Identify which cell holds the provided text, then report its [x, y] central coordinate. 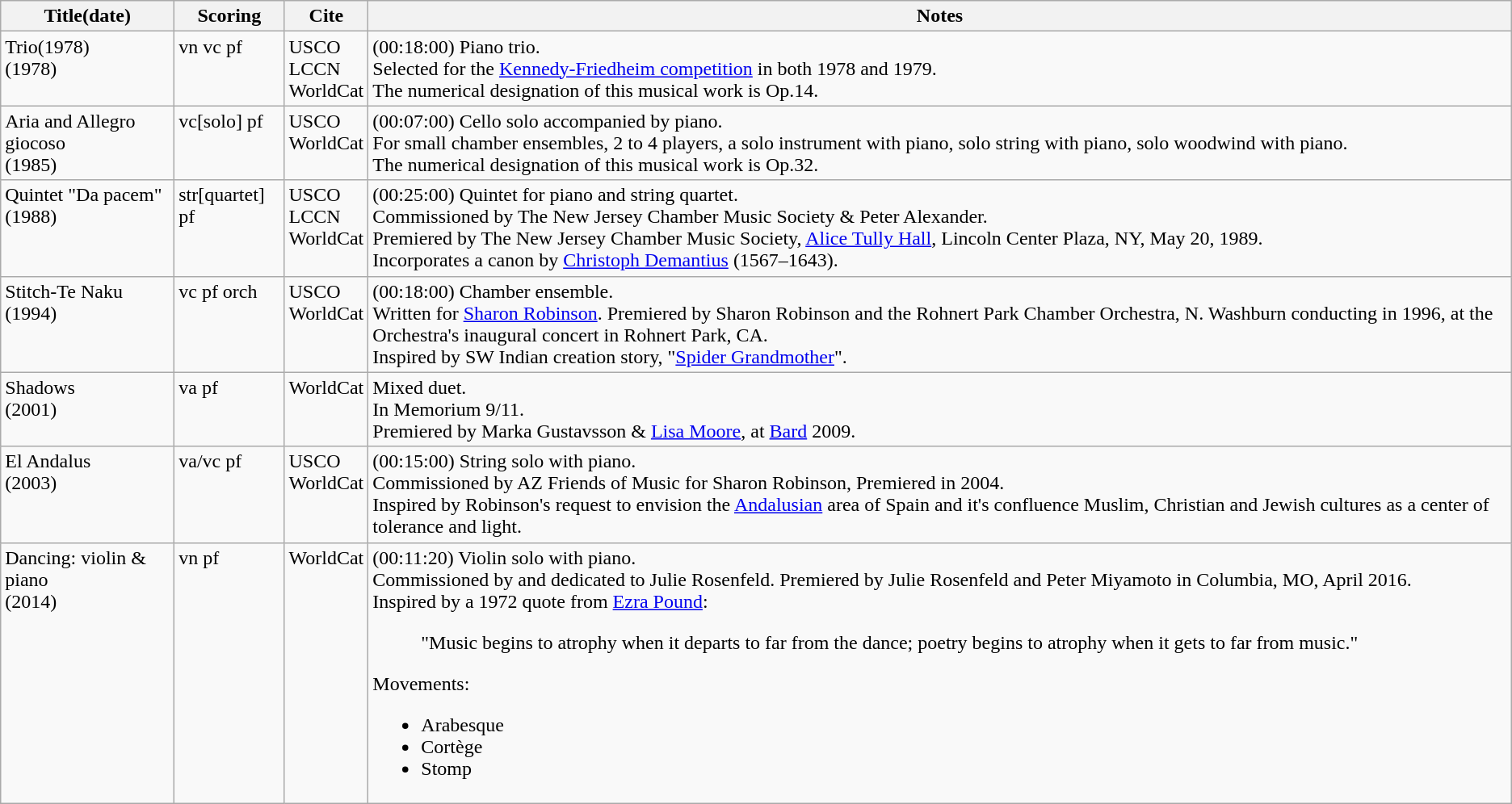
vc pf orch [229, 325]
va/vc pf [229, 494]
Scoring [229, 16]
vc[solo] pf [229, 143]
Trio(1978)(1978) [87, 69]
Notes [940, 16]
(00:18:00) Piano trio.Selected for the Kennedy-Friedheim competition in both 1978 and 1979.The numerical designation of this musical work is Op.14. [940, 69]
Dancing: violin & piano(2014) [87, 673]
vn pf [229, 673]
str[quartet] pf [229, 228]
Shadows(2001) [87, 409]
Stitch-Te Naku(1994) [87, 325]
vn vc pf [229, 69]
Aria and Allegro giocoso(1985) [87, 143]
Quintet "Da pacem"(1988) [87, 228]
va pf [229, 409]
El Andalus(2003) [87, 494]
Mixed duet.In Memorium 9/11.Premiered by Marka Gustavsson & Lisa Moore, at Bard 2009. [940, 409]
Title(date) [87, 16]
Cite [326, 16]
